Identify which cell holds the provided text, then report its (x, y) central coordinate. 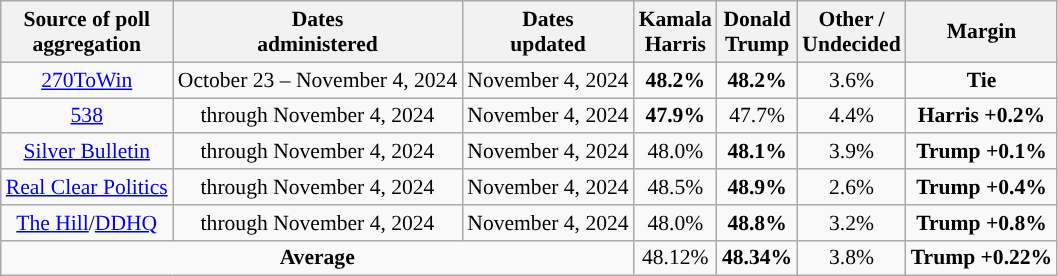
Trump +0.8% (982, 223)
48.8% (757, 223)
48.34% (757, 258)
4.4% (851, 116)
48.1% (757, 152)
47.9% (676, 116)
3.8% (851, 258)
48.12% (676, 258)
3.9% (851, 152)
270ToWin (87, 80)
Trump +0.1% (982, 152)
Harris +0.2% (982, 116)
3.2% (851, 223)
The Hill/DDHQ (87, 223)
Tie (982, 80)
Datesupdated (548, 32)
2.6% (851, 187)
Source of pollaggregation (87, 32)
DonaldTrump (757, 32)
Average (318, 258)
538 (87, 116)
October 23 – November 4, 2024 (318, 80)
48.9% (757, 187)
Datesadministered (318, 32)
Trump +0.22% (982, 258)
Silver Bulletin (87, 152)
KamalaHarris (676, 32)
Trump +0.4% (982, 187)
Margin (982, 32)
Other /Undecided (851, 32)
3.6% (851, 80)
47.7% (757, 116)
Real Clear Politics (87, 187)
48.5% (676, 187)
